Pinpoint the cell where the given text exists, returning its [X, Y] midpoint coordinate. 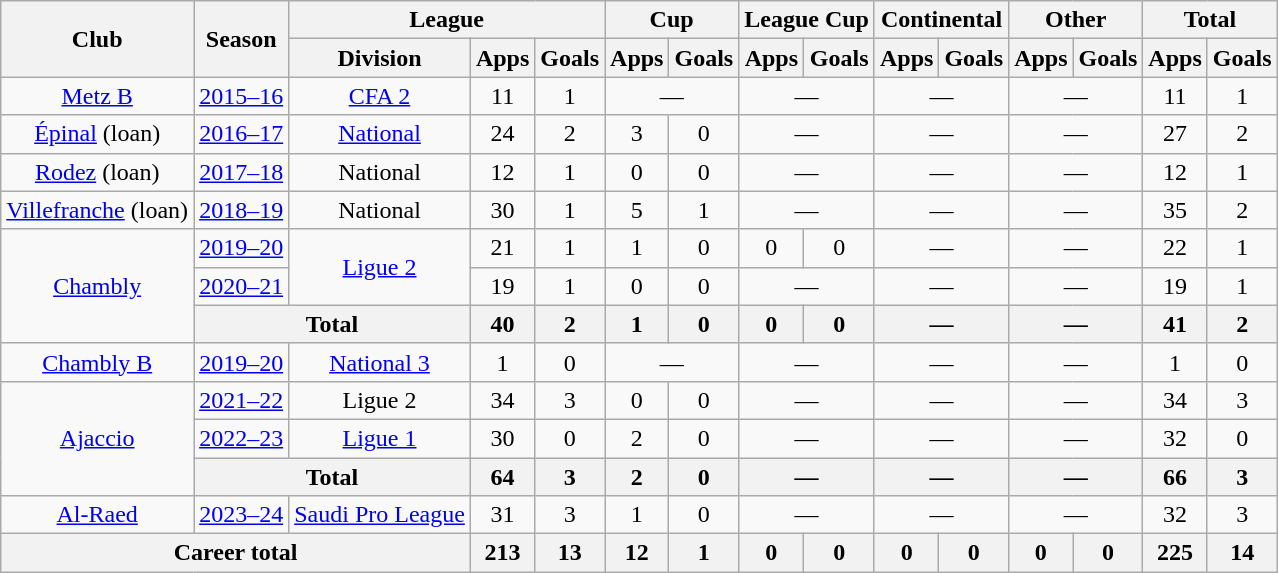
Other [1076, 20]
2023–24 [242, 515]
Metz B [98, 96]
Épinal (loan) [98, 134]
Chambly B [98, 362]
Chambly [98, 286]
27 [1175, 134]
Club [98, 39]
2018–19 [242, 210]
Division [380, 58]
21 [502, 248]
2016–17 [242, 134]
CFA 2 [380, 96]
Cup [672, 20]
35 [1175, 210]
Saudi Pro League [380, 515]
Ligue 1 [380, 438]
League Cup [807, 20]
Season [242, 39]
Villefranche (loan) [98, 210]
40 [502, 324]
64 [502, 477]
2017–18 [242, 172]
Al-Raed [98, 515]
2015–16 [242, 96]
League [447, 20]
24 [502, 134]
22 [1175, 248]
Continental [941, 20]
14 [1242, 553]
National 3 [380, 362]
2020–21 [242, 286]
41 [1175, 324]
31 [502, 515]
2021–22 [242, 400]
Ajaccio [98, 438]
66 [1175, 477]
2022–23 [242, 438]
13 [570, 553]
213 [502, 553]
Rodez (loan) [98, 172]
225 [1175, 553]
5 [637, 210]
Career total [236, 553]
